Extract the [x, y] coordinate from the center of the cell holding the provided text.  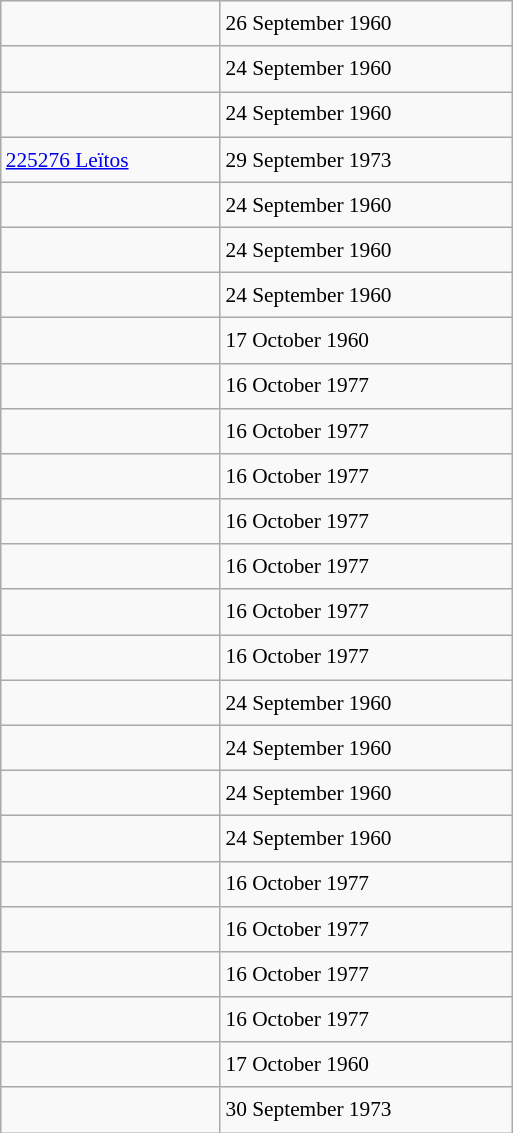
29 September 1973 [366, 160]
30 September 1973 [366, 1110]
26 September 1960 [366, 24]
225276 Leïtos [111, 160]
